Detect which cell encompasses the target text, then output its [X, Y] center coordinate. 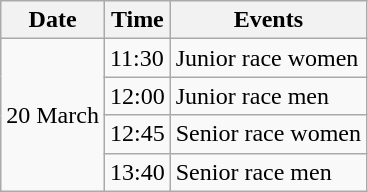
Events [268, 20]
Junior race women [268, 58]
Senior race women [268, 134]
Date [53, 20]
20 March [53, 115]
Senior race men [268, 172]
12:00 [137, 96]
12:45 [137, 134]
13:40 [137, 172]
Time [137, 20]
Junior race men [268, 96]
11:30 [137, 58]
